Find where the given text appears and provide that cell's center as [x, y] coordinate. 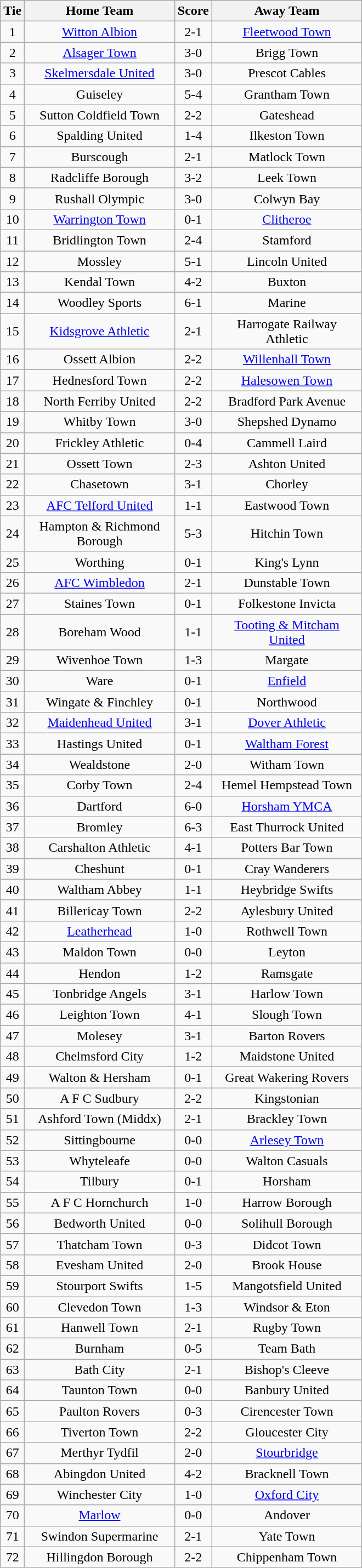
49 [13, 1077]
Harrogate Railway Athletic [287, 331]
10 [13, 219]
Bishop's Cleeve [287, 1370]
30 [13, 681]
Ashford Town (Middx) [100, 1119]
Kendal Town [100, 282]
Burscough [100, 157]
71 [13, 1536]
Leighton Town [100, 1015]
44 [13, 973]
25 [13, 562]
Bath City [100, 1370]
12 [13, 261]
Team Bath [287, 1349]
A F C Hornchurch [100, 1202]
Billericay Town [100, 910]
Slough Town [287, 1015]
Whitby Town [100, 422]
51 [13, 1119]
Clitheroe [287, 219]
Tilbury [100, 1182]
Grantham Town [287, 94]
Chippenham Town [287, 1557]
Cammell Laird [287, 443]
Ramsgate [287, 973]
Chelmsford City [100, 1057]
59 [13, 1286]
Great Wakering Rovers [287, 1077]
Folkestone Invicta [287, 603]
13 [13, 282]
56 [13, 1223]
38 [13, 848]
Cray Wanderers [287, 869]
Away Team [287, 11]
5 [13, 115]
70 [13, 1515]
Andover [287, 1515]
20 [13, 443]
Tie [13, 11]
Northwood [287, 702]
Hemel Hempstead Town [287, 785]
2 [13, 53]
31 [13, 702]
50 [13, 1098]
42 [13, 931]
18 [13, 401]
Carshalton Athletic [100, 848]
Bradford Park Avenue [287, 401]
33 [13, 744]
Windsor & Eton [287, 1307]
Dunstable Town [287, 583]
23 [13, 505]
Walton Casuals [287, 1161]
62 [13, 1349]
Burnham [100, 1349]
Sutton Coldfield Town [100, 115]
Horsham [287, 1182]
17 [13, 380]
43 [13, 952]
Boreham Wood [100, 631]
1-4 [193, 136]
Radcliffe Borough [100, 178]
Oxford City [287, 1495]
5-3 [193, 534]
Shepshed Dynamo [287, 422]
Witham Town [287, 765]
46 [13, 1015]
6-3 [193, 827]
Maldon Town [100, 952]
Harlow Town [287, 994]
Rushall Olympic [100, 198]
Enfield [287, 681]
Kingstonian [287, 1098]
Solihull Borough [287, 1223]
52 [13, 1140]
1 [13, 32]
Brackley Town [287, 1119]
40 [13, 890]
Ware [100, 681]
67 [13, 1453]
Witton Albion [100, 32]
21 [13, 464]
Leatherhead [100, 931]
Winchester City [100, 1495]
Hendon [100, 973]
61 [13, 1328]
34 [13, 765]
AFC Wimbledon [100, 583]
19 [13, 422]
Margate [287, 660]
East Thurrock United [287, 827]
Arlesey Town [287, 1140]
69 [13, 1495]
King's Lynn [287, 562]
Ilkeston Town [287, 136]
Banbury United [287, 1390]
Sittingbourne [100, 1140]
Halesowen Town [287, 380]
Prescot Cables [287, 73]
Paulton Rovers [100, 1411]
Clevedon Town [100, 1307]
4 [13, 94]
Bromley [100, 827]
Didcot Town [287, 1244]
Fleetwood Town [287, 32]
6 [13, 136]
Chorley [287, 484]
8 [13, 178]
68 [13, 1474]
57 [13, 1244]
Brigg Town [287, 53]
Stourbridge [287, 1453]
Leyton [287, 952]
0-4 [193, 443]
Ossett Town [100, 464]
5-1 [193, 261]
Walton & Hersham [100, 1077]
36 [13, 806]
Lincoln United [287, 261]
Stamford [287, 240]
Bracknell Town [287, 1474]
39 [13, 869]
Aylesbury United [287, 910]
North Ferriby United [100, 401]
Matlock Town [287, 157]
16 [13, 360]
Waltham Forest [287, 744]
Wingate & Finchley [100, 702]
7 [13, 157]
11 [13, 240]
Thatcham Town [100, 1244]
Abingdon United [100, 1474]
66 [13, 1432]
Potters Bar Town [287, 848]
Heybridge Swifts [287, 890]
Tooting & Mitcham United [287, 631]
Rothwell Town [287, 931]
Bridlington Town [100, 240]
9 [13, 198]
Spalding United [100, 136]
Chasetown [100, 484]
Eastwood Town [287, 505]
63 [13, 1370]
Waltham Abbey [100, 890]
Barton Rovers [287, 1036]
Yate Town [287, 1536]
24 [13, 534]
2-3 [193, 464]
Kidsgrove Athletic [100, 331]
Worthing [100, 562]
Brook House [287, 1265]
Willenhall Town [287, 360]
Staines Town [100, 603]
Gloucester City [287, 1432]
A F C Sudbury [100, 1098]
Hanwell Town [100, 1328]
47 [13, 1036]
55 [13, 1202]
Merthyr Tydfil [100, 1453]
28 [13, 631]
Hillingdon Borough [100, 1557]
5-4 [193, 94]
45 [13, 994]
1-5 [193, 1286]
64 [13, 1390]
Tiverton Town [100, 1432]
Taunton Town [100, 1390]
Harrow Borough [287, 1202]
58 [13, 1265]
54 [13, 1182]
Cheshunt [100, 869]
65 [13, 1411]
Rugby Town [287, 1328]
22 [13, 484]
6-1 [193, 303]
72 [13, 1557]
Wivenhoe Town [100, 660]
32 [13, 723]
Cirencester Town [287, 1411]
Skelmersdale United [100, 73]
60 [13, 1307]
Ashton United [287, 464]
Woodley Sports [100, 303]
53 [13, 1161]
Bedworth United [100, 1223]
Hastings United [100, 744]
Stourport Swifts [100, 1286]
Molesey [100, 1036]
35 [13, 785]
15 [13, 331]
14 [13, 303]
6-0 [193, 806]
Hednesford Town [100, 380]
Gateshead [287, 115]
37 [13, 827]
3 [13, 73]
Maidstone United [287, 1057]
27 [13, 603]
Dartford [100, 806]
Mangotsfield United [287, 1286]
Maidenhead United [100, 723]
Evesham United [100, 1265]
Corby Town [100, 785]
Alsager Town [100, 53]
26 [13, 583]
Hitchin Town [287, 534]
Marlow [100, 1515]
AFC Telford United [100, 505]
Whyteleafe [100, 1161]
Wealdstone [100, 765]
Tonbridge Angels [100, 994]
Swindon Supermarine [100, 1536]
Frickley Athletic [100, 443]
Warrington Town [100, 219]
Guiseley [100, 94]
Ossett Albion [100, 360]
Colwyn Bay [287, 198]
Hampton & Richmond Borough [100, 534]
29 [13, 660]
3-2 [193, 178]
Buxton [287, 282]
Leek Town [287, 178]
48 [13, 1057]
0-5 [193, 1349]
Marine [287, 303]
Horsham YMCA [287, 806]
41 [13, 910]
Score [193, 11]
Home Team [100, 11]
Mossley [100, 261]
Dover Athletic [287, 723]
